Scan for the cell matching the given text and deliver its [X, Y] coordinate at center. 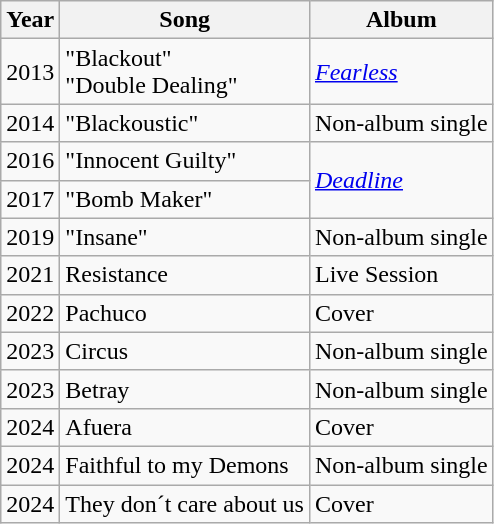
Album [401, 20]
2016 [30, 161]
"Blackout""Double Dealing" [185, 72]
Live Session [401, 275]
2013 [30, 72]
"Insane" [185, 237]
Betray [185, 389]
They don´t care about us [185, 503]
2021 [30, 275]
Resistance [185, 275]
2017 [30, 199]
Deadline [401, 180]
Song [185, 20]
"Blackoustic" [185, 123]
Pachuco [185, 313]
"Bomb Maker" [185, 199]
Fearless [401, 72]
2014 [30, 123]
Afuera [185, 427]
Circus [185, 351]
"Innocent Guilty" [185, 161]
Year [30, 20]
Faithful to my Demons [185, 465]
2019 [30, 237]
2022 [30, 313]
